Return (x, y) of the center of cell containing provided text 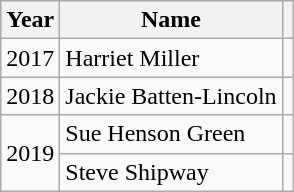
2018 (30, 96)
2017 (30, 58)
Name (171, 20)
2019 (30, 153)
Harriet Miller (171, 58)
Steve Shipway (171, 172)
Jackie Batten-Lincoln (171, 96)
Year (30, 20)
Sue Henson Green (171, 134)
